Pinpoint the cell where the given text exists, returning its [x, y] midpoint coordinate. 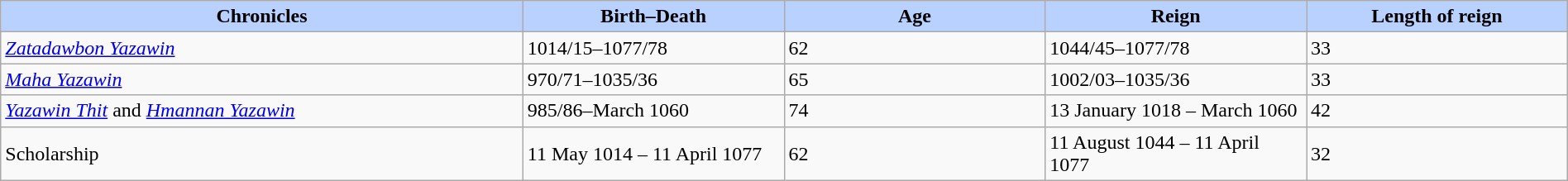
Chronicles [262, 17]
970/71–1035/36 [653, 79]
42 [1437, 111]
Age [915, 17]
1002/03–1035/36 [1176, 79]
11 May 1014 – 11 April 1077 [653, 154]
Maha Yazawin [262, 79]
Length of reign [1437, 17]
Scholarship [262, 154]
Zatadawbon Yazawin [262, 48]
1014/15–1077/78 [653, 48]
32 [1437, 154]
65 [915, 79]
1044/45–1077/78 [1176, 48]
Birth–Death [653, 17]
74 [915, 111]
Yazawin Thit and Hmannan Yazawin [262, 111]
11 August 1044 – 11 April 1077 [1176, 154]
Reign [1176, 17]
985/86–March 1060 [653, 111]
13 January 1018 – March 1060 [1176, 111]
